Capture the cell that displays the provided text and extract its [x, y] central coordinate. 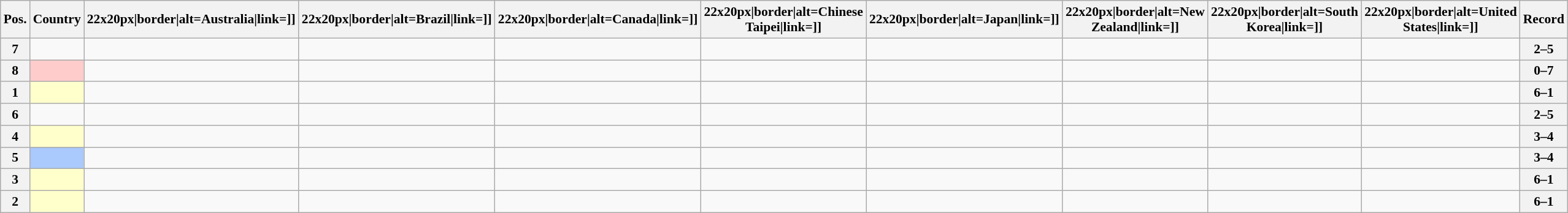
3 [15, 180]
7 [15, 49]
22x20px|border|alt=United States|link=]] [1440, 20]
2 [15, 202]
4 [15, 136]
Pos. [15, 20]
22x20px|border|alt=Canada|link=]] [598, 20]
0–7 [1543, 71]
22x20px|border|alt=Japan|link=]] [964, 20]
22x20px|border|alt=Chinese Taipei|link=]] [783, 20]
22x20px|border|alt=South Korea|link=]] [1285, 20]
5 [15, 158]
22x20px|border|alt=Brazil|link=]] [397, 20]
22x20px|border|alt=Australia|link=]] [191, 20]
Record [1543, 20]
22x20px|border|alt=New Zealand|link=]] [1135, 20]
Country [57, 20]
8 [15, 71]
1 [15, 93]
6 [15, 114]
